Locate the cell with the specified text and output its [X, Y] center coordinate. 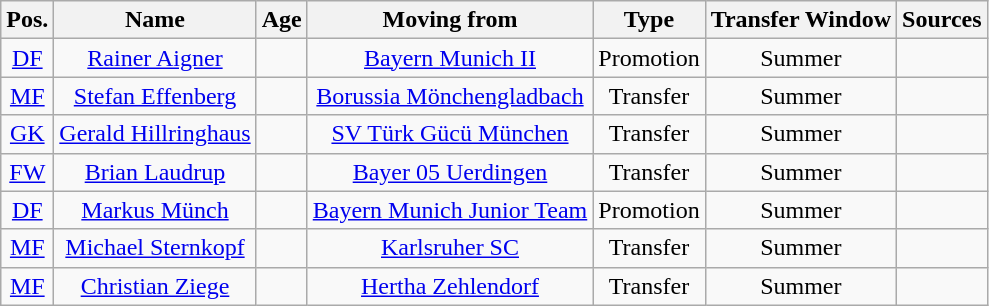
Transfer Window [800, 20]
Markus Münch [155, 210]
Stefan Effenberg [155, 96]
GK [28, 134]
Brian Laudrup [155, 172]
Name [155, 20]
Bayern Munich II [450, 58]
SV Türk Gücü München [450, 134]
Christian Ziege [155, 286]
Moving from [450, 20]
Karlsruher SC [450, 248]
Bayer 05 Uerdingen [450, 172]
Gerald Hillringhaus [155, 134]
Borussia Mönchengladbach [450, 96]
Hertha Zehlendorf [450, 286]
Rainer Aigner [155, 58]
Sources [942, 20]
Michael Sternkopf [155, 248]
FW [28, 172]
Pos. [28, 20]
Type [649, 20]
Bayern Munich Junior Team [450, 210]
Age [282, 20]
